Search for the cell housing the specified text and yield its (X, Y) center coordinate. 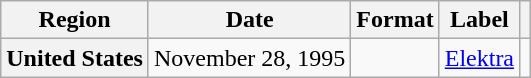
Format (395, 20)
Region (75, 20)
Elektra (479, 58)
United States (75, 58)
Label (479, 20)
Date (249, 20)
November 28, 1995 (249, 58)
